Scan for the cell matching the given text and deliver its [x, y] coordinate at center. 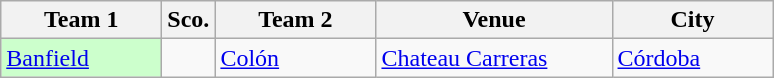
Venue [494, 20]
Córdoba [692, 58]
Colón [296, 58]
Sco. [188, 20]
City [692, 20]
Team 1 [82, 20]
Banfield [82, 58]
Chateau Carreras [494, 58]
Team 2 [296, 20]
